Identify which cell holds the provided text, then report its (X, Y) central coordinate. 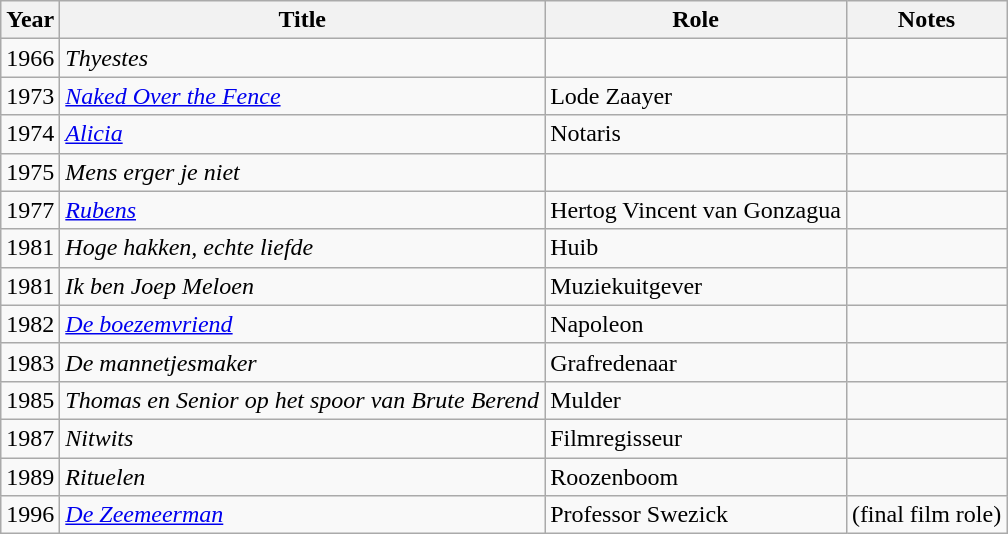
De Zeemeerman (302, 515)
Alicia (302, 134)
1966 (30, 58)
Hoge hakken, echte liefde (302, 248)
1989 (30, 477)
Huib (696, 248)
1977 (30, 210)
1987 (30, 438)
Roozenboom (696, 477)
Filmregisseur (696, 438)
Mens erger je niet (302, 172)
Title (302, 20)
Mulder (696, 400)
Muziekuitgever (696, 286)
Notaris (696, 134)
1996 (30, 515)
Lode Zaayer (696, 96)
1973 (30, 96)
Role (696, 20)
Ik ben Joep Meloen (302, 286)
De boezemvriend (302, 324)
Hertog Vincent van Gonzagua (696, 210)
1983 (30, 362)
1975 (30, 172)
Thyestes (302, 58)
Grafredenaar (696, 362)
Professor Swezick (696, 515)
Thomas en Senior op het spoor van Brute Berend (302, 400)
Napoleon (696, 324)
Rituelen (302, 477)
1985 (30, 400)
(final film role) (926, 515)
Naked Over the Fence (302, 96)
1982 (30, 324)
Rubens (302, 210)
Nitwits (302, 438)
Year (30, 20)
Notes (926, 20)
De mannetjesmaker (302, 362)
1974 (30, 134)
